Identify which cell holds the provided text, then report its (X, Y) central coordinate. 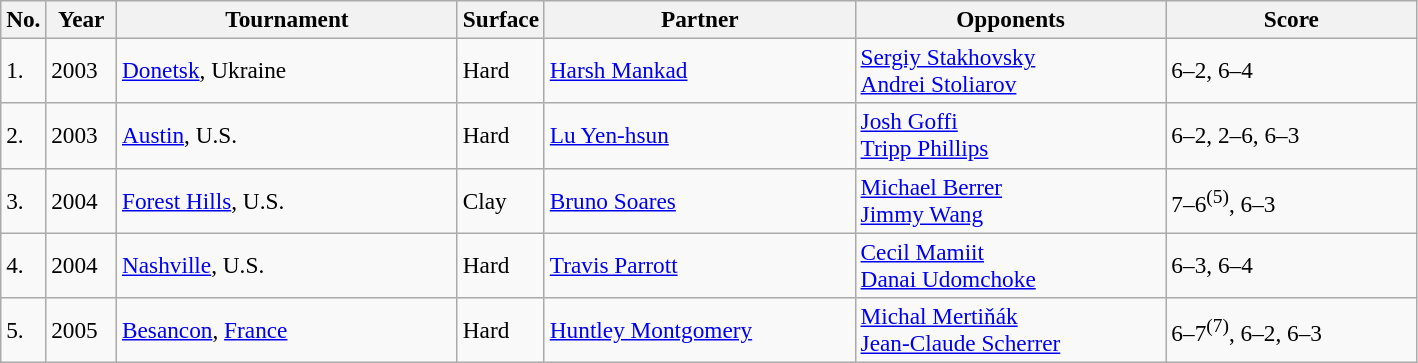
Nashville, U.S. (288, 264)
2. (24, 136)
7–6(5), 6–3 (1292, 200)
4. (24, 264)
Opponents (1010, 19)
6–2, 2–6, 6–3 (1292, 136)
Huntley Montgomery (700, 330)
Sergiy Stakhovsky Andrei Stoliarov (1010, 70)
3. (24, 200)
Travis Parrott (700, 264)
Forest Hills, U.S. (288, 200)
Michal Mertiňák Jean-Claude Scherrer (1010, 330)
5. (24, 330)
Josh Goffi Tripp Phillips (1010, 136)
6–2, 6–4 (1292, 70)
2005 (82, 330)
Clay (500, 200)
Partner (700, 19)
Bruno Soares (700, 200)
6–3, 6–4 (1292, 264)
1. (24, 70)
Michael Berrer Jimmy Wang (1010, 200)
Austin, U.S. (288, 136)
6–7(7), 6–2, 6–3 (1292, 330)
Donetsk, Ukraine (288, 70)
Tournament (288, 19)
Besancon, France (288, 330)
Harsh Mankad (700, 70)
Score (1292, 19)
Surface (500, 19)
Year (82, 19)
Cecil Mamiit Danai Udomchoke (1010, 264)
No. (24, 19)
Lu Yen-hsun (700, 136)
